Extract the [x, y] coordinate from the center of the cell holding the provided text.  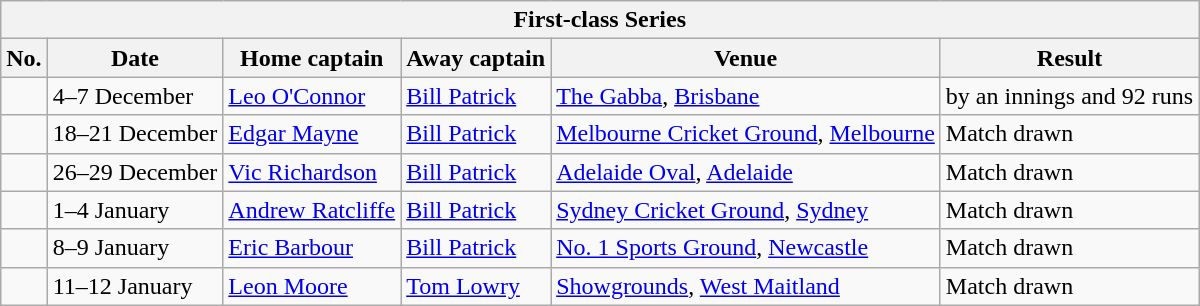
Showgrounds, West Maitland [746, 286]
Date [135, 58]
Andrew Ratcliffe [312, 210]
8–9 January [135, 248]
Eric Barbour [312, 248]
26–29 December [135, 172]
The Gabba, Brisbane [746, 96]
Leon Moore [312, 286]
No. [24, 58]
First-class Series [600, 20]
Result [1069, 58]
by an innings and 92 runs [1069, 96]
Leo O'Connor [312, 96]
Venue [746, 58]
Home captain [312, 58]
1–4 January [135, 210]
No. 1 Sports Ground, Newcastle [746, 248]
Tom Lowry [476, 286]
18–21 December [135, 134]
Edgar Mayne [312, 134]
Away captain [476, 58]
Adelaide Oval, Adelaide [746, 172]
11–12 January [135, 286]
Sydney Cricket Ground, Sydney [746, 210]
Melbourne Cricket Ground, Melbourne [746, 134]
Vic Richardson [312, 172]
4–7 December [135, 96]
